Search for the cell housing the specified text and yield its [X, Y] center coordinate. 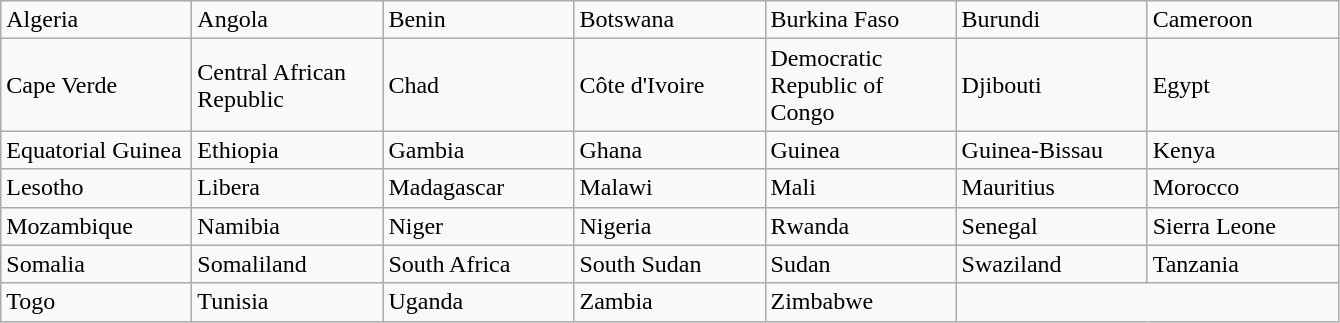
Tunisia [288, 302]
Egypt [1242, 85]
Togo [96, 302]
Benin [478, 20]
Nigeria [670, 226]
Niger [478, 226]
Mauritius [1052, 188]
Djibouti [1052, 85]
Burundi [1052, 20]
Lesotho [96, 188]
Ghana [670, 150]
Senegal [1052, 226]
Morocco [1242, 188]
Somalia [96, 264]
Malawi [670, 188]
Uganda [478, 302]
Tanzania [1242, 264]
Burkina Faso [860, 20]
Mali [860, 188]
Democratic Republic of Congo [860, 85]
Rwanda [860, 226]
Gambia [478, 150]
Equatorial Guinea [96, 150]
Guinea-Bissau [1052, 150]
Sudan [860, 264]
South Africa [478, 264]
Swaziland [1052, 264]
Algeria [96, 20]
South Sudan [670, 264]
Chad [478, 85]
Côte d'Ivoire [670, 85]
Madagascar [478, 188]
Libera [288, 188]
Kenya [1242, 150]
Somaliland [288, 264]
Zimbabwe [860, 302]
Botswana [670, 20]
Guinea [860, 150]
Zambia [670, 302]
Mozambique [96, 226]
Angola [288, 20]
Cameroon [1242, 20]
Ethiopia [288, 150]
Namibia [288, 226]
Sierra Leone [1242, 226]
Cape Verde [96, 85]
Central African Republic [288, 85]
